Find where the given text appears and provide that cell's center as [x, y] coordinate. 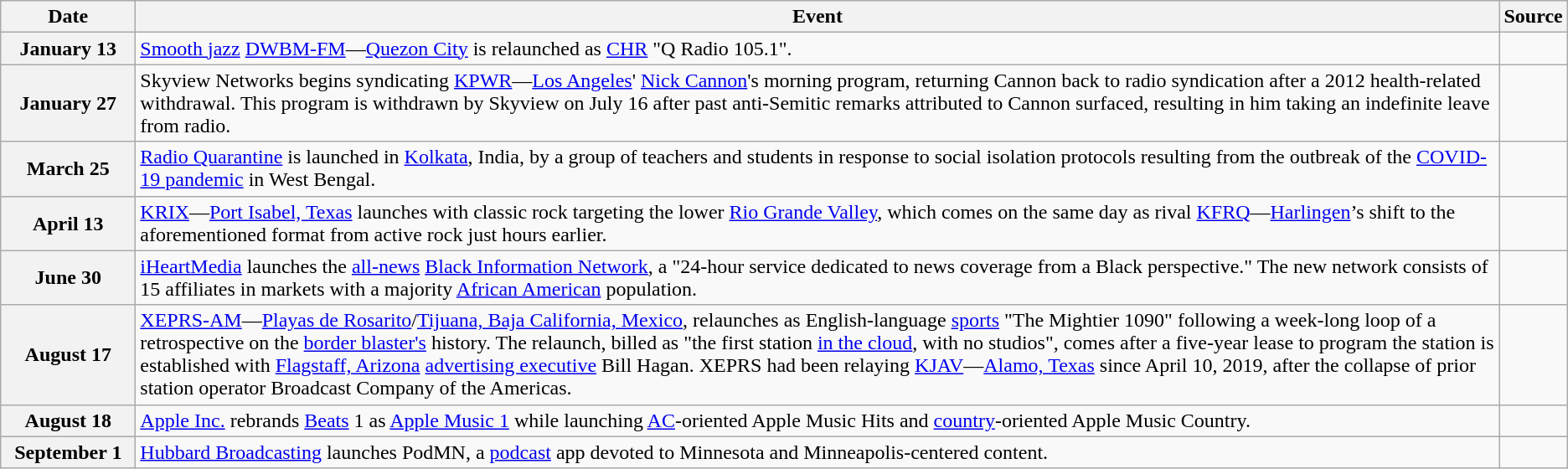
Hubbard Broadcasting launches PodMN, a podcast app devoted to Minnesota and Minneapolis-centered content. [818, 452]
March 25 [69, 169]
Source [1533, 17]
September 1 [69, 452]
January 27 [69, 103]
January 13 [69, 49]
Event [818, 17]
Smooth jazz DWBM-FM—Quezon City is relaunched as CHR "Q Radio 105.1". [818, 49]
August 17 [69, 355]
Apple Inc. rebrands Beats 1 as Apple Music 1 while launching AC-oriented Apple Music Hits and country-oriented Apple Music Country. [818, 420]
Date [69, 17]
April 13 [69, 223]
June 30 [69, 278]
August 18 [69, 420]
